Extract the [X, Y] coordinate from the center of the cell holding the provided text.  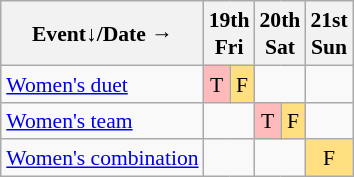
19thFri [230, 33]
Event↓/Date → [102, 33]
21stSun [328, 33]
20thSat [280, 33]
Women's team [102, 120]
Women's combination [102, 158]
Women's duet [102, 84]
